Find where the given text appears and provide that cell's center as [x, y] coordinate. 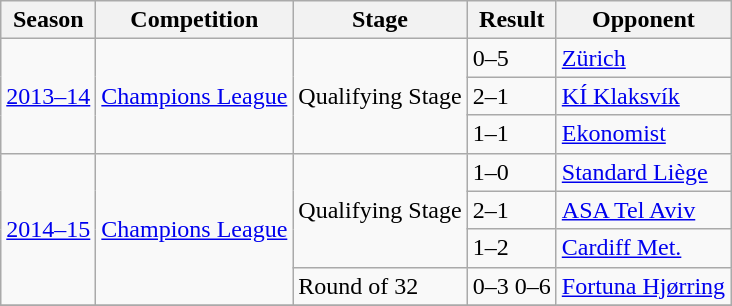
1–1 [512, 134]
Ekonomist [643, 134]
1–0 [512, 172]
0–5 [512, 58]
2013–14 [48, 96]
Zürich [643, 58]
KÍ Klaksvík [643, 96]
2014–15 [48, 229]
Round of 32 [380, 286]
1–2 [512, 248]
Season [48, 20]
ASA Tel Aviv [643, 210]
Stage [380, 20]
Fortuna Hjørring [643, 286]
Cardiff Met. [643, 248]
Competition [194, 20]
Result [512, 20]
Standard Liège [643, 172]
Opponent [643, 20]
0–3 0–6 [512, 286]
